Return [x, y] of the center of cell containing provided text 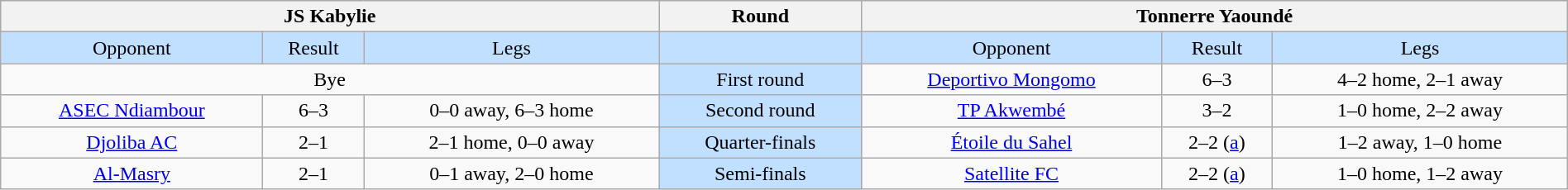
Round [761, 17]
3–2 [1217, 111]
Semi-finals [761, 173]
JS Kabylie [330, 17]
TP Akwembé [1011, 111]
Bye [330, 79]
0–0 away, 6–3 home [511, 111]
Étoile du Sahel [1011, 142]
Djoliba AC [132, 142]
0–1 away, 2–0 home [511, 173]
First round [761, 79]
Second round [761, 111]
1–2 away, 1–0 home [1421, 142]
2–1 home, 0–0 away [511, 142]
1–0 home, 1–2 away [1421, 173]
1–0 home, 2–2 away [1421, 111]
4–2 home, 2–1 away [1421, 79]
ASEC Ndiambour [132, 111]
Tonnerre Yaoundé [1214, 17]
Al-Masry [132, 173]
Quarter-finals [761, 142]
Satellite FC [1011, 173]
Deportivo Mongomo [1011, 79]
